Scan for the cell matching the given text and deliver its (x, y) coordinate at center. 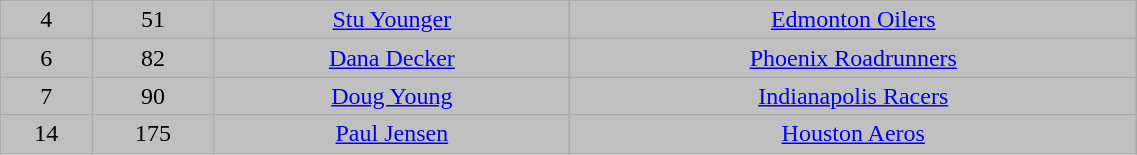
82 (153, 58)
90 (153, 96)
Indianapolis Racers (854, 96)
51 (153, 20)
Doug Young (392, 96)
175 (153, 134)
Dana Decker (392, 58)
Paul Jensen (392, 134)
Edmonton Oilers (854, 20)
14 (46, 134)
Phoenix Roadrunners (854, 58)
Houston Aeros (854, 134)
Stu Younger (392, 20)
6 (46, 58)
4 (46, 20)
7 (46, 96)
